From the cell containing the given text, extract its center point as [x, y] coordinate. 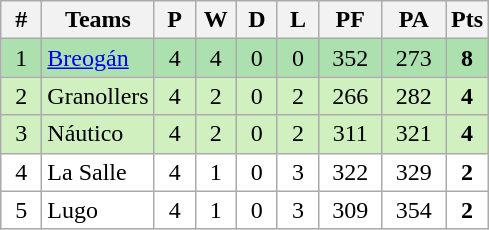
273 [414, 58]
La Salle [98, 172]
266 [350, 96]
321 [414, 134]
352 [350, 58]
Teams [98, 20]
329 [414, 172]
5 [22, 210]
P [174, 20]
322 [350, 172]
Lugo [98, 210]
282 [414, 96]
PF [350, 20]
Breogán [98, 58]
354 [414, 210]
W [216, 20]
Pts [468, 20]
8 [468, 58]
Granollers [98, 96]
309 [350, 210]
# [22, 20]
D [256, 20]
311 [350, 134]
Náutico [98, 134]
L [298, 20]
PA [414, 20]
